Return [x, y] of the center of cell containing provided text 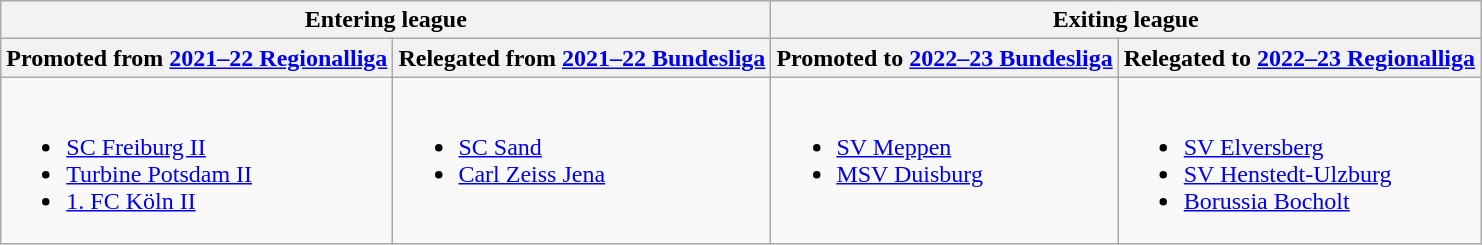
Promoted from 2021–22 Regionalliga [197, 58]
Exiting league [1126, 20]
Entering league [386, 20]
SV ElversbergSV Henstedt-UlzburgBorussia Bocholt [1299, 160]
SV MeppenMSV Duisburg [944, 160]
Promoted to 2022–23 Bundesliga [944, 58]
Relegated to 2022–23 Regionalliga [1299, 58]
SC SandCarl Zeiss Jena [582, 160]
SC Freiburg IITurbine Potsdam II1. FC Köln II [197, 160]
Relegated from 2021–22 Bundesliga [582, 58]
